Pinpoint the cell where the given text exists, returning its [X, Y] midpoint coordinate. 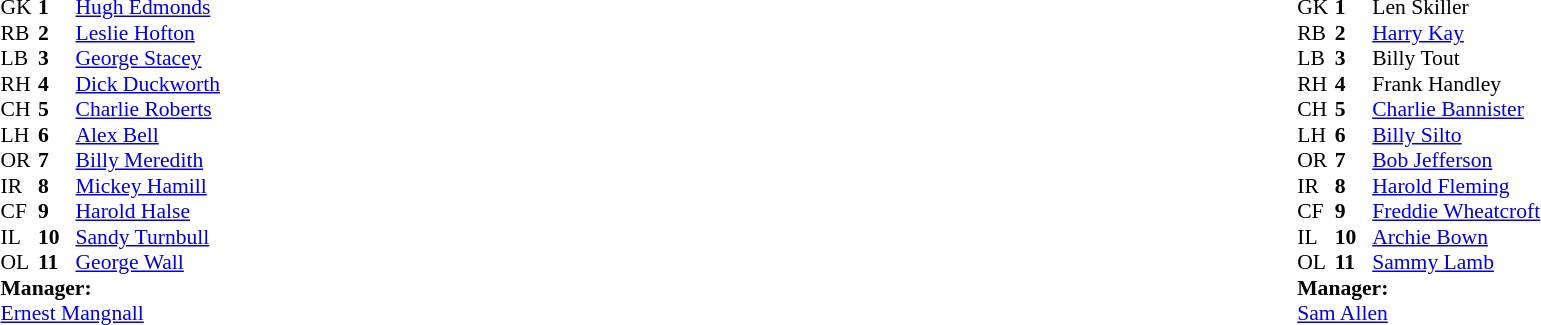
Billy Meredith [148, 161]
Billy Silto [1456, 135]
Leslie Hofton [148, 33]
George Stacey [148, 59]
Dick Duckworth [148, 84]
Freddie Wheatcroft [1456, 211]
Sammy Lamb [1456, 263]
Harry Kay [1456, 33]
George Wall [148, 263]
Sandy Turnbull [148, 237]
Charlie Bannister [1456, 109]
Frank Handley [1456, 84]
Mickey Hamill [148, 186]
Alex Bell [148, 135]
Harold Halse [148, 211]
Billy Tout [1456, 59]
Bob Jefferson [1456, 161]
Harold Fleming [1456, 186]
Charlie Roberts [148, 109]
Archie Bown [1456, 237]
